Scan for the cell matching the given text and deliver its [X, Y] coordinate at center. 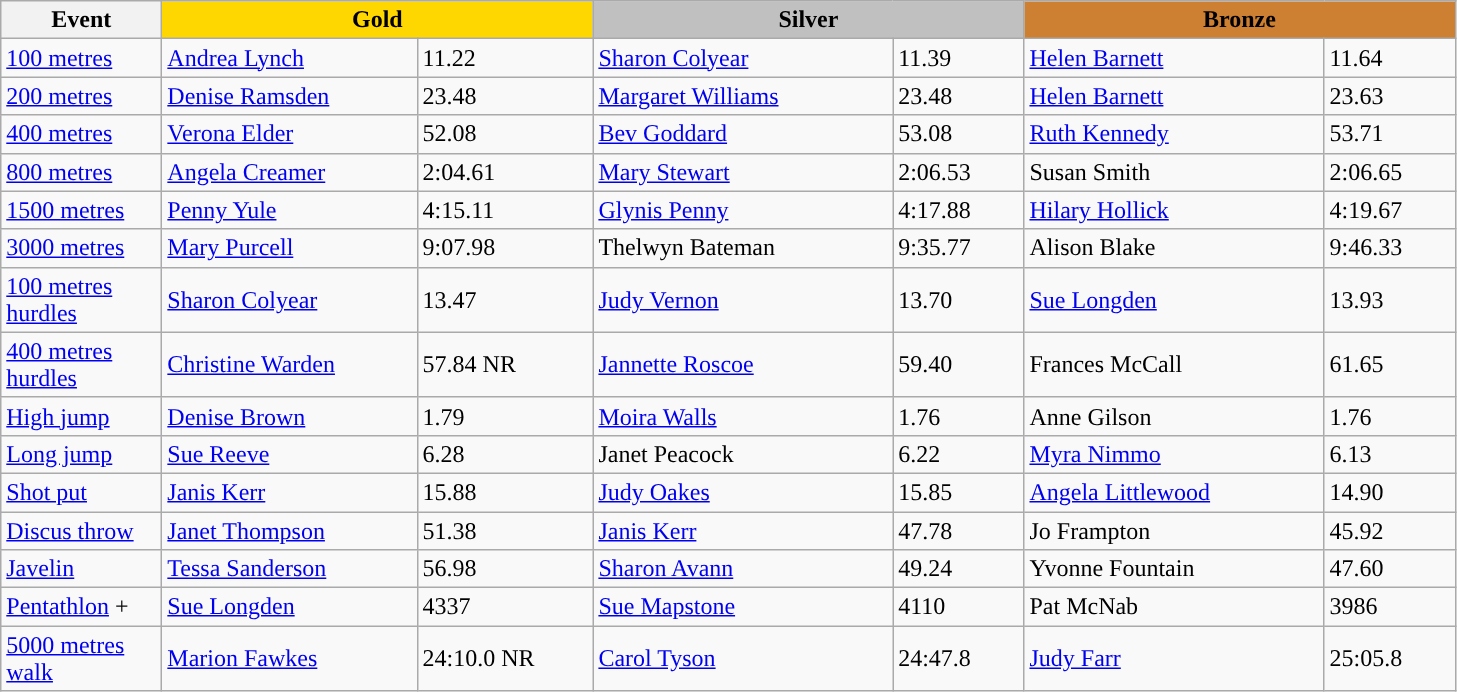
1500 metres [82, 210]
11.64 [1390, 58]
53.08 [958, 134]
Ruth Kennedy [1174, 134]
61.65 [1390, 364]
53.71 [1390, 134]
Bronze [1240, 20]
200 metres [82, 96]
4:19.67 [1390, 210]
Hilary Hollick [1174, 210]
Penny Yule [290, 210]
Susan Smith [1174, 172]
5000 metres walk [82, 658]
Mary Stewart [743, 172]
25:05.8 [1390, 658]
59.40 [958, 364]
Discus throw [82, 531]
Gold [378, 20]
3986 [1390, 607]
Moira Walls [743, 416]
Sue Mapstone [743, 607]
Carol Tyson [743, 658]
4110 [958, 607]
Long jump [82, 454]
Myra Nimmo [1174, 454]
400 metres [82, 134]
13.70 [958, 300]
Marion Fawkes [290, 658]
Angela Littlewood [1174, 492]
Janet Thompson [290, 531]
56.98 [505, 569]
9:35.77 [958, 248]
Sharon Avann [743, 569]
2:04.61 [505, 172]
Jannette Roscoe [743, 364]
57.84 NR [505, 364]
13.93 [1390, 300]
11.39 [958, 58]
6.13 [1390, 454]
14.90 [1390, 492]
24:47.8 [958, 658]
2:06.65 [1390, 172]
Frances McCall [1174, 364]
52.08 [505, 134]
1.79 [505, 416]
51.38 [505, 531]
4:15.11 [505, 210]
47.60 [1390, 569]
15.85 [958, 492]
Judy Vernon [743, 300]
100 metres [82, 58]
6.28 [505, 454]
47.78 [958, 531]
Judy Oakes [743, 492]
23.63 [1390, 96]
15.88 [505, 492]
Margaret Williams [743, 96]
Pat McNab [1174, 607]
Denise Brown [290, 416]
Sue Reeve [290, 454]
Glynis Penny [743, 210]
Bev Goddard [743, 134]
Tessa Sanderson [290, 569]
4337 [505, 607]
Christine Warden [290, 364]
400 metres hurdles [82, 364]
3000 metres [82, 248]
Silver [808, 20]
11.22 [505, 58]
Alison Blake [1174, 248]
Shot put [82, 492]
Denise Ramsden [290, 96]
9:46.33 [1390, 248]
Janet Peacock [743, 454]
High jump [82, 416]
Pentathlon + [82, 607]
Andrea Lynch [290, 58]
Jo Frampton [1174, 531]
49.24 [958, 569]
4:17.88 [958, 210]
100 metres hurdles [82, 300]
Judy Farr [1174, 658]
Thelwyn Bateman [743, 248]
Javelin [82, 569]
Event [82, 20]
2:06.53 [958, 172]
45.92 [1390, 531]
Angela Creamer [290, 172]
Mary Purcell [290, 248]
24:10.0 NR [505, 658]
Verona Elder [290, 134]
9:07.98 [505, 248]
6.22 [958, 454]
Yvonne Fountain [1174, 569]
Anne Gilson [1174, 416]
800 metres [82, 172]
13.47 [505, 300]
